Locate the cell with the specified text and output its (X, Y) center coordinate. 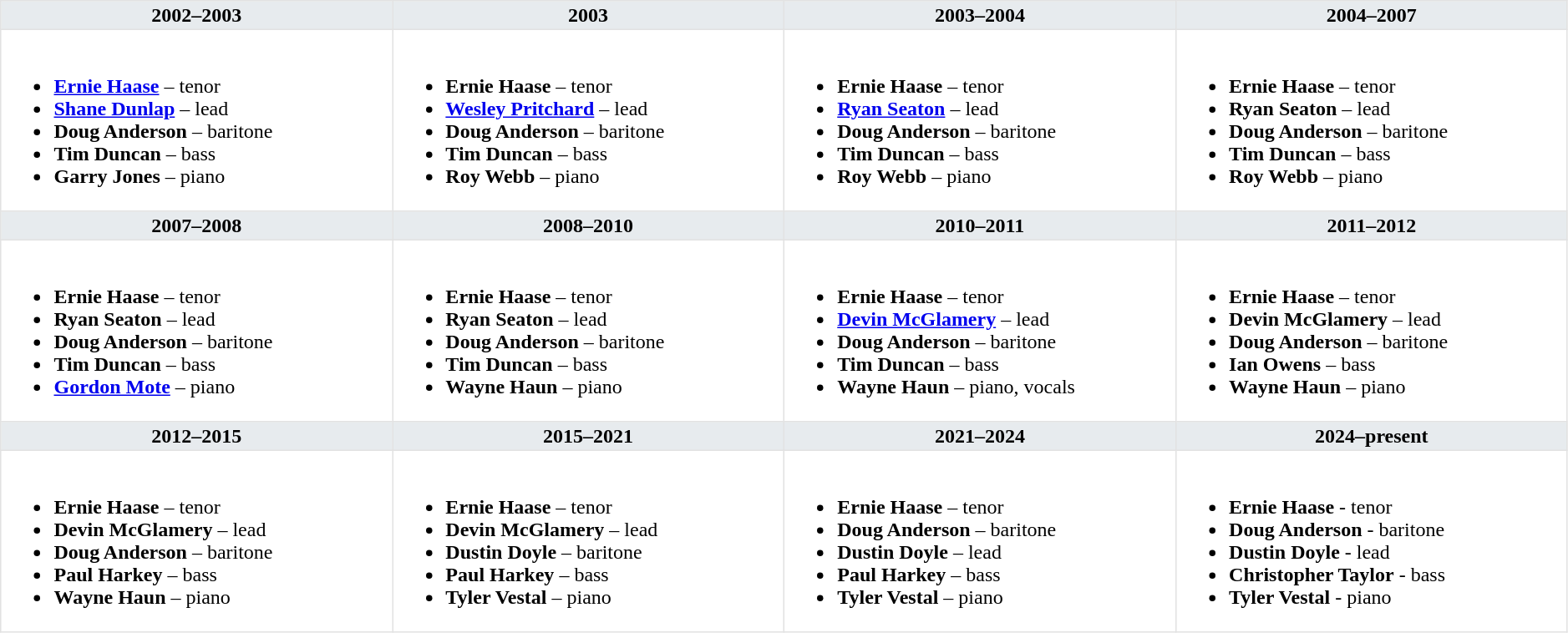
2011–2012 (1372, 225)
Ernie Haase – tenorDevin McGlamery – leadDoug Anderson – baritonePaul Harkey – bassWayne Haun – piano (197, 541)
Ernie Haase – tenorRyan Seaton – leadDoug Anderson – baritoneTim Duncan – bassWayne Haun – piano (588, 331)
2003–2004 (979, 15)
Ernie Haase – tenorDevin McGlamery – leadDoug Anderson – baritoneIan Owens – bassWayne Haun – piano (1372, 331)
Ernie Haase – tenorDevin McGlamery – leadDoug Anderson – baritoneTim Duncan – bassWayne Haun – piano, vocals (979, 331)
2004–2007 (1372, 15)
Ernie Haase – tenorWesley Pritchard – leadDoug Anderson – baritoneTim Duncan – bassRoy Webb – piano (588, 120)
Ernie Haase – tenorRyan Seaton – leadDoug Anderson – baritoneTim Duncan – bassGordon Mote – piano (197, 331)
2012–2015 (197, 436)
2003 (588, 15)
2008–2010 (588, 225)
Ernie Haase - tenorDoug Anderson - baritoneDustin Doyle - leadChristopher Taylor - bassTyler Vestal - piano (1372, 541)
2002–2003 (197, 15)
2007–2008 (197, 225)
2024–present (1372, 436)
Ernie Haase – tenorDoug Anderson – baritoneDustin Doyle – leadPaul Harkey – bassTyler Vestal – piano (979, 541)
Ernie Haase – tenorDevin McGlamery – leadDustin Doyle – baritonePaul Harkey – bassTyler Vestal – piano (588, 541)
2015–2021 (588, 436)
2010–2011 (979, 225)
2021–2024 (979, 436)
Ernie Haase – tenorShane Dunlap – leadDoug Anderson – baritoneTim Duncan – bassGarry Jones – piano (197, 120)
